Scan for the cell matching the given text and deliver its [X, Y] coordinate at center. 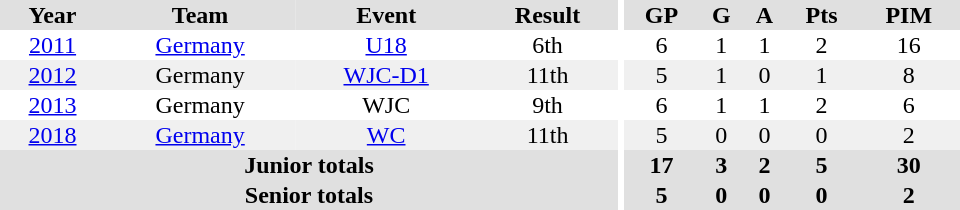
2012 [52, 75]
Event [386, 15]
U18 [386, 45]
2018 [52, 135]
2013 [52, 105]
17 [662, 165]
PIM [909, 15]
Year [52, 15]
WJC [386, 105]
16 [909, 45]
2011 [52, 45]
9th [548, 105]
Junior totals [309, 165]
8 [909, 75]
G [722, 15]
Senior totals [309, 195]
3 [722, 165]
Pts [821, 15]
WJC-D1 [386, 75]
Team [200, 15]
GP [662, 15]
30 [909, 165]
6th [548, 45]
A [765, 15]
WC [386, 135]
Result [548, 15]
